Scan for the cell matching the given text and deliver its (x, y) coordinate at center. 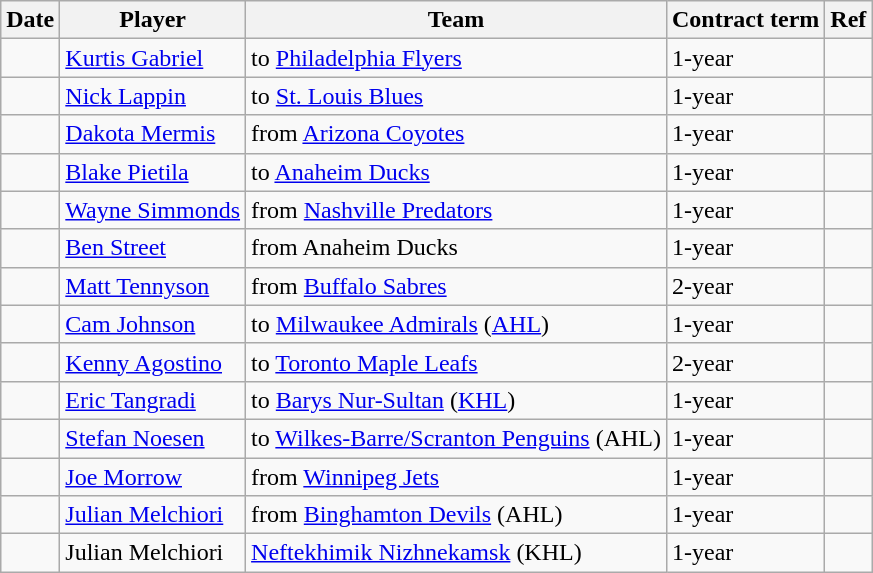
Blake Pietila (153, 172)
to Milwaukee Admirals (AHL) (456, 324)
from Winnipeg Jets (456, 477)
Ref (848, 20)
from Buffalo Sabres (456, 286)
Eric Tangradi (153, 400)
Joe Morrow (153, 477)
Neftekhimik Nizhnekamsk (KHL) (456, 553)
Dakota Mermis (153, 134)
to Anaheim Ducks (456, 172)
to Barys Nur-Sultan (KHL) (456, 400)
Matt Tennyson (153, 286)
Player (153, 20)
Kenny Agostino (153, 362)
Wayne Simmonds (153, 210)
Kurtis Gabriel (153, 58)
Ben Street (153, 248)
to Philadelphia Flyers (456, 58)
Date (30, 20)
Cam Johnson (153, 324)
Stefan Noesen (153, 438)
Contract term (745, 20)
to Wilkes-Barre/Scranton Penguins (AHL) (456, 438)
from Anaheim Ducks (456, 248)
Team (456, 20)
from Nashville Predators (456, 210)
from Arizona Coyotes (456, 134)
Nick Lappin (153, 96)
to St. Louis Blues (456, 96)
from Binghamton Devils (AHL) (456, 515)
to Toronto Maple Leafs (456, 362)
